Scan for the cell matching the given text and deliver its (X, Y) coordinate at center. 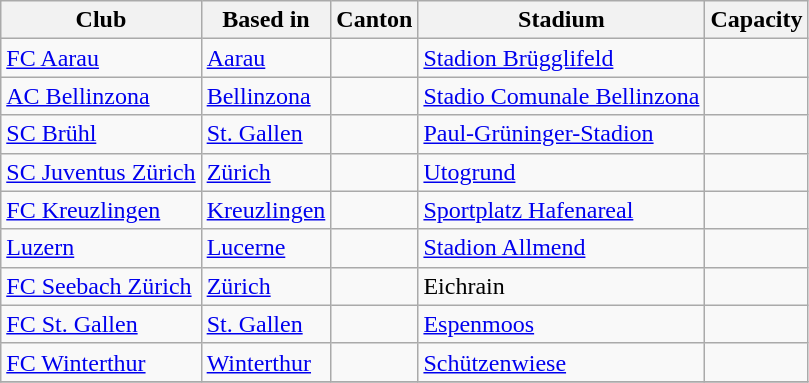
Based in (266, 20)
SC Brühl (101, 134)
Stadion Allmend (562, 248)
Sportplatz Hafenareal (562, 210)
Lucerne (266, 248)
Stadium (562, 20)
Capacity (756, 20)
Winterthur (266, 362)
Utogrund (562, 172)
Kreuzlingen (266, 210)
Canton (374, 20)
Luzern (101, 248)
SC Juventus Zürich (101, 172)
Paul-Grüninger-Stadion (562, 134)
Espenmoos (562, 324)
Eichrain (562, 286)
Aarau (266, 58)
Bellinzona (266, 96)
Stadion Brügglifeld (562, 58)
FC Winterthur (101, 362)
FC Aarau (101, 58)
FC St. Gallen (101, 324)
Schützenwiese (562, 362)
FC Seebach Zürich (101, 286)
Stadio Comunale Bellinzona (562, 96)
FC Kreuzlingen (101, 210)
Club (101, 20)
AC Bellinzona (101, 96)
